Output the (x, y) coordinate of the center of the cell containing the given text.  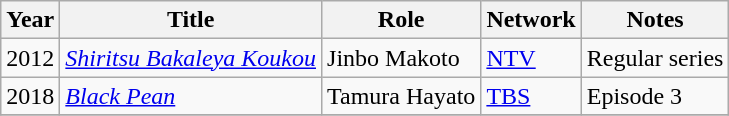
Shiritsu Bakaleya Koukou (191, 58)
Notes (655, 20)
Jinbo Makoto (402, 58)
Year (30, 20)
Network (531, 20)
NTV (531, 58)
Black Pean (191, 96)
2012 (30, 58)
Regular series (655, 58)
Tamura Hayato (402, 96)
TBS (531, 96)
Episode 3 (655, 96)
Role (402, 20)
2018 (30, 96)
Title (191, 20)
